For the text-containing cell, return its midpoint in [X, Y] coordinate format. 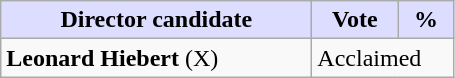
Vote [355, 20]
Leonard Hiebert (X) [156, 58]
Acclaimed [383, 58]
Director candidate [156, 20]
% [426, 20]
